Search for the cell housing the specified text and yield its (x, y) center coordinate. 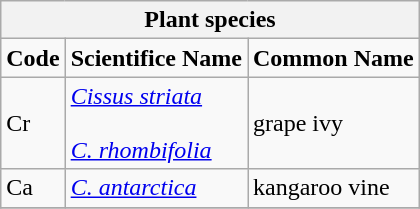
Cissus striataC. rhombifolia (156, 123)
Cr (33, 123)
Plant species (210, 20)
grape ivy (334, 123)
Ca (33, 188)
Scientifice Name (156, 58)
Code (33, 58)
kangaroo vine (334, 188)
C. antarctica (156, 188)
Common Name (334, 58)
